Search for the cell housing the specified text and yield its [X, Y] center coordinate. 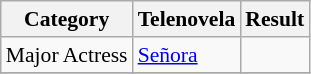
Result [274, 19]
Category [67, 19]
Señora [187, 55]
Telenovela [187, 19]
Major Actress [67, 55]
